Identify which cell holds the provided text, then report its (X, Y) central coordinate. 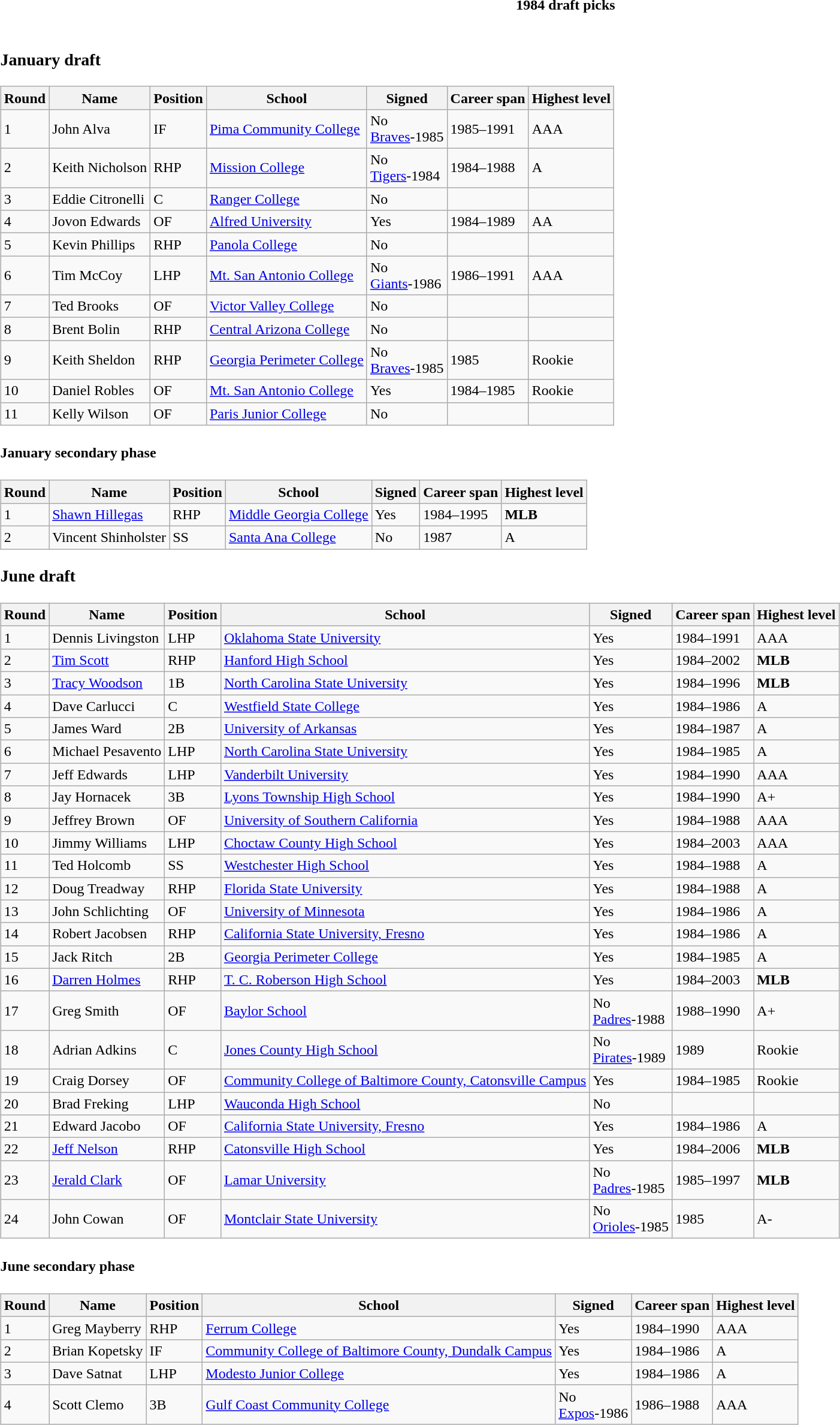
17 (25, 1011)
20 (25, 1104)
Tim Scott (107, 660)
Edward Jacobo (107, 1126)
Craig Dorsey (107, 1080)
Westchester High School (405, 866)
13 (25, 911)
1984–1987 (713, 729)
Montclair State University (405, 1219)
Baylor School (405, 1011)
John Schlichting (107, 911)
21 (25, 1126)
Jeff Nelson (107, 1149)
Jones County High School (405, 1049)
Dave Carlucci (107, 706)
Adrian Adkins (107, 1049)
Lyons Township High School (405, 797)
Kevin Phillips (99, 245)
University of Southern California (405, 820)
Doug Treadway (107, 888)
Choctaw County High School (405, 843)
19 (25, 1080)
T. C. Roberson High School (405, 980)
NoTigers-1984 (407, 168)
Dave Satnat (98, 1373)
1984–1996 (713, 683)
Vanderbilt University (405, 775)
John Alva (99, 128)
Lamar University (405, 1180)
Santa Ana College (298, 538)
A- (796, 1219)
18 (25, 1049)
Greg Mayberry (98, 1328)
Daniel Robles (99, 391)
Jimmy Williams (107, 843)
Mission College (286, 168)
Westfield State College (405, 706)
Ted Brooks (99, 306)
1988–1990 (713, 1011)
University of Arkansas (405, 729)
1984–1991 (713, 637)
NoPadres-1985 (631, 1180)
Panola College (286, 245)
Victor Valley College (286, 306)
Florida State University (405, 888)
Brent Bolin (99, 329)
John Cowan (107, 1219)
NoBraves-1985 (407, 128)
Jay Hornacek (107, 797)
University of Minnesota (405, 911)
Brad Freking (107, 1104)
1984–1989 (488, 222)
Community College of Baltimore County, Dundalk Campus (379, 1351)
1985–1997 (713, 1180)
Brian Kopetsky (98, 1351)
Jeff Edwards (107, 775)
1984–2006 (713, 1149)
Middle Georgia College (298, 515)
Ranger College (286, 199)
1984–1995 (461, 515)
Jack Ritch (107, 957)
NoPirates-1989 (631, 1049)
Keith Sheldon (99, 360)
Gulf Coast Community College (379, 1404)
Robert Jacobsen (107, 934)
15 (25, 957)
Kelly Wilson (99, 414)
Catonsville High School (405, 1149)
Oklahoma State University (405, 637)
Jovon Edwards (99, 222)
Jeffrey Brown (107, 820)
Tim McCoy (99, 276)
Alfred University (286, 222)
1986–1988 (672, 1404)
Ferrum College (379, 1328)
12 (25, 888)
Paris Junior College (286, 414)
Central Arizona College (286, 329)
Tracy Woodson (107, 683)
Greg Smith (107, 1011)
Scott Clemo (98, 1404)
Pima Community College (286, 128)
James Ward (107, 729)
Hanford High School (405, 660)
Eddie Citronelli (99, 199)
1986–1991 (488, 276)
NoOrioles-1985 (631, 1219)
Ted Holcomb (107, 866)
Shawn Hillegas (109, 515)
22 (25, 1149)
Keith Nicholson (99, 168)
24 (25, 1219)
1B (193, 683)
1984–2002 (713, 660)
Vincent Shinholster (109, 538)
1987 (461, 538)
Community College of Baltimore County, Catonsville Campus (405, 1080)
14 (25, 934)
Jerald Clark (107, 1180)
1989 (713, 1049)
No Braves-1985 (407, 360)
NoGiants-1986 (407, 276)
Modesto Junior College (379, 1373)
AA (571, 222)
16 (25, 980)
23 (25, 1180)
NoPadres-1988 (631, 1011)
Wauconda High School (405, 1104)
Darren Holmes (107, 980)
1985–1991 (488, 128)
Dennis Livingston (107, 637)
NoExpos-1986 (593, 1404)
Michael Pesavento (107, 752)
